Scan for the cell matching the given text and deliver its [x, y] coordinate at center. 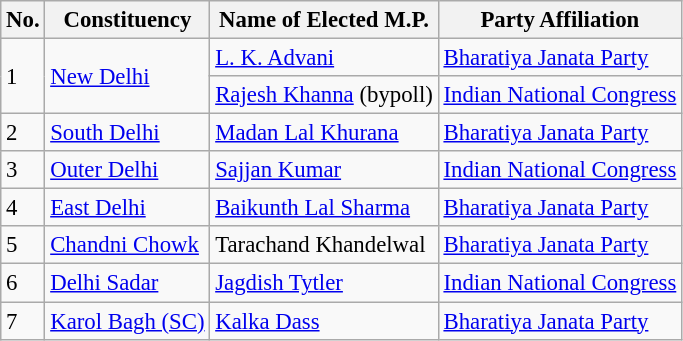
Outer Delhi [128, 170]
New Delhi [128, 76]
Madan Lal Khurana [324, 133]
Tarachand Khandelwal [324, 245]
Rajesh Khanna (bypoll) [324, 95]
5 [23, 245]
4 [23, 208]
2 [23, 133]
Sajjan Kumar [324, 170]
Chandni Chowk [128, 245]
Jagdish Tytler [324, 283]
Delhi Sadar [128, 283]
Name of Elected M.P. [324, 20]
6 [23, 283]
1 [23, 76]
Constituency [128, 20]
Party Affiliation [560, 20]
No. [23, 20]
L. K. Advani [324, 58]
South Delhi [128, 133]
7 [23, 321]
3 [23, 170]
Karol Bagh (SC) [128, 321]
Kalka Dass [324, 321]
East Delhi [128, 208]
Baikunth Lal Sharma [324, 208]
